For the text-containing cell, return its midpoint in [x, y] coordinate format. 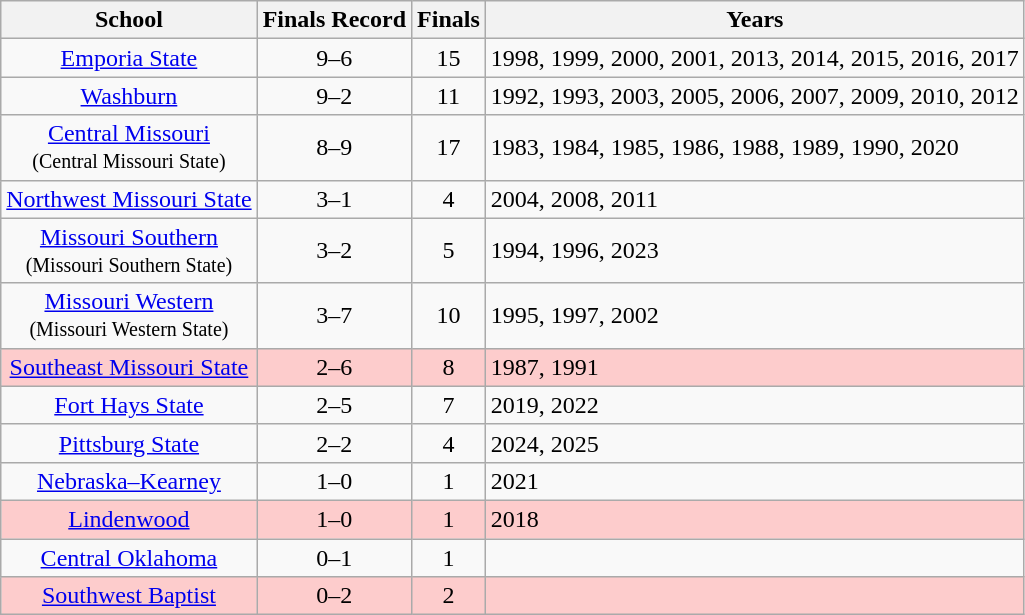
1983, 1984, 1985, 1986, 1988, 1989, 1990, 2020 [754, 148]
2–2 [334, 443]
10 [449, 316]
8–9 [334, 148]
0–1 [334, 557]
11 [449, 96]
Northwest Missouri State [129, 199]
Nebraska–Kearney [129, 481]
Southeast Missouri State [129, 367]
1994, 1996, 2023 [754, 250]
9–6 [334, 58]
Pittsburg State [129, 443]
3–2 [334, 250]
2018 [754, 519]
School [129, 20]
15 [449, 58]
0–2 [334, 596]
1998, 1999, 2000, 2001, 2013, 2014, 2015, 2016, 2017 [754, 58]
17 [449, 148]
9–2 [334, 96]
2021 [754, 481]
Washburn [129, 96]
Lindenwood [129, 519]
Years [754, 20]
Fort Hays State [129, 405]
2–5 [334, 405]
7 [449, 405]
Central Oklahoma [129, 557]
2 [449, 596]
Missouri Western(Missouri Western State) [129, 316]
2024, 2025 [754, 443]
2–6 [334, 367]
Emporia State [129, 58]
3–1 [334, 199]
5 [449, 250]
Finals [449, 20]
Central Missouri(Central Missouri State) [129, 148]
Southwest Baptist [129, 596]
8 [449, 367]
Missouri Southern(Missouri Southern State) [129, 250]
Finals Record [334, 20]
1992, 1993, 2003, 2005, 2006, 2007, 2009, 2010, 2012 [754, 96]
2004, 2008, 2011 [754, 199]
2019, 2022 [754, 405]
1987, 1991 [754, 367]
3–7 [334, 316]
1995, 1997, 2002 [754, 316]
